Provide the (x, y) coordinate of the cell's center where the given text is located.  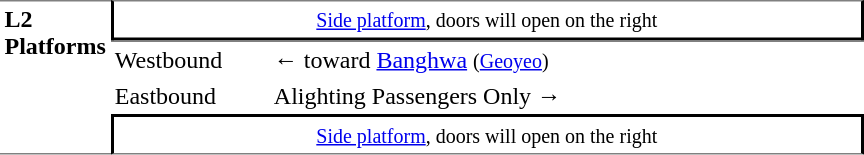
Eastbound (190, 96)
L2Platforms (55, 77)
Alighting Passengers Only → (566, 96)
Westbound (190, 59)
← toward Banghwa (Geoyeo) (566, 59)
